Determine the (X, Y) coordinate at the center of the cell enclosing the given text.  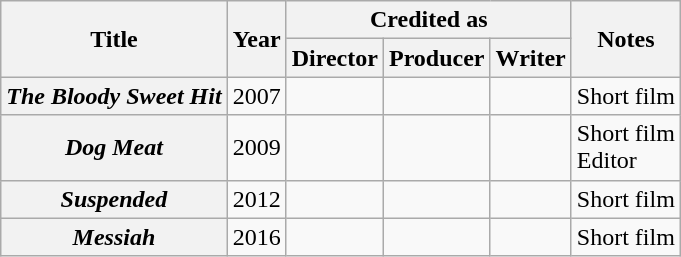
2009 (256, 148)
Title (114, 39)
Credited as (428, 20)
Messiah (114, 237)
Short filmEditor (626, 148)
The Bloody Sweet Hit (114, 96)
Producer (436, 58)
Suspended (114, 199)
Dog Meat (114, 148)
Director (334, 58)
2016 (256, 237)
Year (256, 39)
2007 (256, 96)
2012 (256, 199)
Writer (530, 58)
Notes (626, 39)
